Find where the given text appears and provide that cell's center as (X, Y) coordinate. 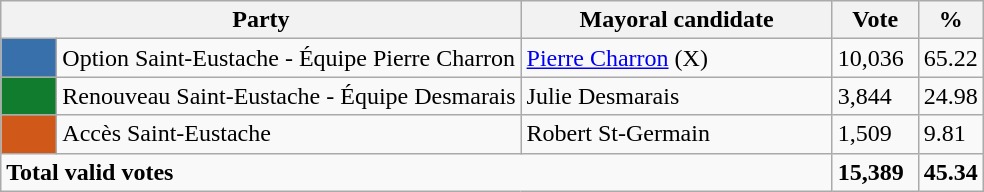
65.22 (950, 58)
Renouveau Saint-Eustache - Équipe Desmarais (289, 96)
Party (261, 20)
1,509 (875, 134)
% (950, 20)
Total valid votes (416, 172)
Option Saint-Eustache - Équipe Pierre Charron (289, 58)
3,844 (875, 96)
Accès Saint-Eustache (289, 134)
Robert St-Germain (676, 134)
Vote (875, 20)
10,036 (875, 58)
9.81 (950, 134)
Julie Desmarais (676, 96)
15,389 (875, 172)
45.34 (950, 172)
24.98 (950, 96)
Pierre Charron (X) (676, 58)
Mayoral candidate (676, 20)
